Identify which cell holds the provided text, then report its (X, Y) central coordinate. 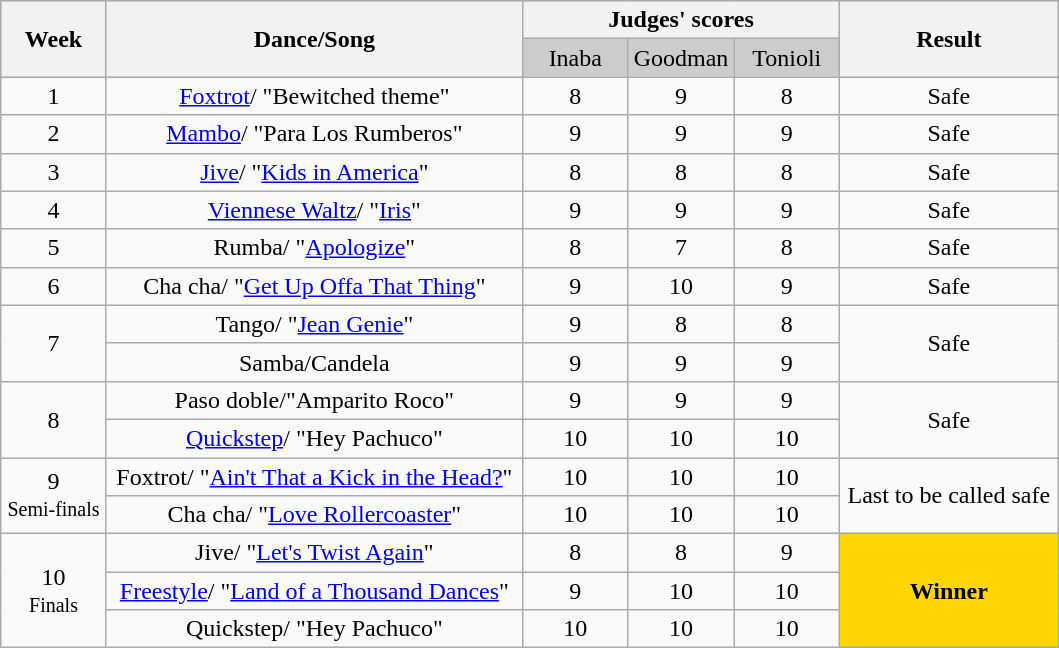
1 (54, 96)
Cha cha/ "Love Rollercoaster" (314, 515)
Tonioli (787, 58)
Goodman (681, 58)
6 (54, 286)
Samba/Candela (314, 362)
Dance/Song (314, 39)
Foxtrot/ "Bewitched theme" (314, 96)
Tango/ "Jean Genie" (314, 324)
2 (54, 134)
Rumba/ "Apologize" (314, 248)
Winner (949, 591)
Cha cha/ "Get Up Offa That Thing" (314, 286)
5 (54, 248)
Viennese Waltz/ "Iris" (314, 210)
Inaba (575, 58)
Jive/ "Let's Twist Again" (314, 553)
Result (949, 39)
Mambo/ "Para Los Rumberos" (314, 134)
4 (54, 210)
Paso doble/"Amparito Roco" (314, 400)
Jive/ "Kids in America" (314, 172)
Freestyle/ "Land of a Thousand Dances" (314, 591)
9Semi-finals (54, 496)
Foxtrot/ "Ain't That a Kick in the Head?" (314, 477)
Week (54, 39)
3 (54, 172)
10Finals (54, 591)
Judges' scores (680, 20)
Last to be called safe (949, 496)
